Return [x, y] of the center of cell containing provided text 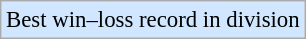
Best win–loss record in division [153, 20]
